Scan for the cell matching the given text and deliver its (X, Y) coordinate at center. 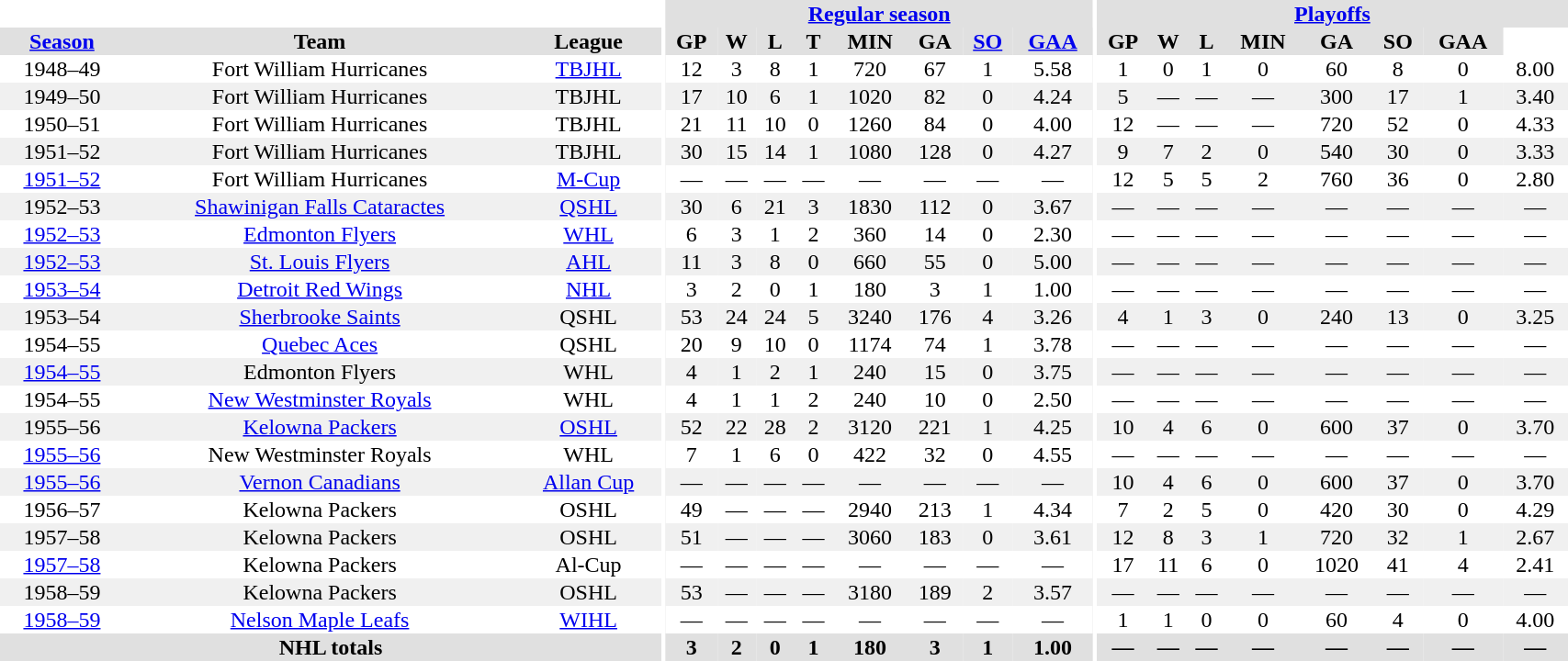
4.34 (1053, 510)
1174 (869, 344)
213 (935, 510)
360 (869, 234)
3240 (869, 317)
WIHL (588, 620)
St. Louis Flyers (320, 262)
4.55 (1053, 454)
3.25 (1535, 317)
Regular season (880, 14)
Nelson Maple Leafs (320, 620)
1956–57 (62, 510)
3060 (869, 537)
3.57 (1053, 592)
176 (935, 317)
2.67 (1535, 537)
League (588, 41)
Al-Cup (588, 565)
51 (692, 537)
112 (935, 207)
22 (737, 427)
1830 (869, 207)
4.33 (1535, 124)
20 (692, 344)
1080 (869, 151)
3120 (869, 427)
2.80 (1535, 179)
2.50 (1053, 399)
M-Cup (588, 179)
NHL (588, 289)
4.29 (1535, 510)
5.58 (1053, 69)
300 (1337, 96)
Sherbrooke Saints (320, 317)
3.67 (1053, 207)
1950–51 (62, 124)
67 (935, 69)
Quebec Aces (320, 344)
49 (692, 510)
4.25 (1053, 427)
84 (935, 124)
128 (935, 151)
420 (1337, 510)
T (814, 41)
660 (869, 262)
Vernon Canadians (320, 482)
13 (1398, 317)
Detroit Red Wings (320, 289)
2.30 (1053, 234)
540 (1337, 151)
AHL (588, 262)
2.41 (1535, 565)
189 (935, 592)
Team (320, 41)
4.27 (1053, 151)
3.61 (1053, 537)
1948–49 (62, 69)
3.78 (1053, 344)
3180 (869, 592)
NHL totals (331, 647)
74 (935, 344)
183 (935, 537)
Allan Cup (588, 482)
3.26 (1053, 317)
8.00 (1535, 69)
41 (1398, 565)
3.75 (1053, 372)
2940 (869, 510)
422 (869, 454)
5.00 (1053, 262)
4.24 (1053, 96)
36 (1398, 179)
1260 (869, 124)
55 (935, 262)
3.40 (1535, 96)
Playoffs (1332, 14)
Season (62, 41)
760 (1337, 179)
1949–50 (62, 96)
3.33 (1535, 151)
82 (935, 96)
28 (775, 427)
Shawinigan Falls Cataractes (320, 207)
221 (935, 427)
